Pinpoint the cell where the given text exists, returning its [X, Y] midpoint coordinate. 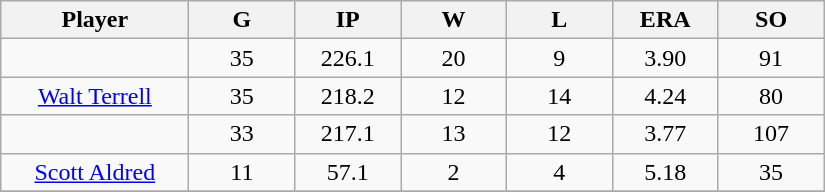
57.1 [348, 172]
2 [454, 172]
4.24 [665, 96]
Player [95, 20]
20 [454, 58]
ERA [665, 20]
3.77 [665, 134]
11 [242, 172]
80 [771, 96]
218.2 [348, 96]
107 [771, 134]
91 [771, 58]
SO [771, 20]
217.1 [348, 134]
Walt Terrell [95, 96]
33 [242, 134]
13 [454, 134]
226.1 [348, 58]
9 [559, 58]
G [242, 20]
3.90 [665, 58]
L [559, 20]
W [454, 20]
Scott Aldred [95, 172]
4 [559, 172]
14 [559, 96]
IP [348, 20]
5.18 [665, 172]
